Identify which cell holds the provided text, then report its (X, Y) central coordinate. 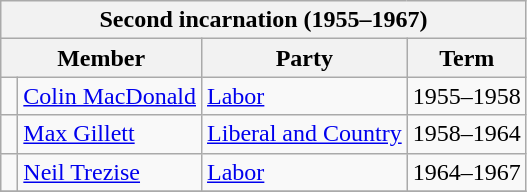
Max Gillett (110, 134)
Term (466, 58)
Neil Trezise (110, 172)
Colin MacDonald (110, 96)
1955–1958 (466, 96)
Party (305, 58)
1958–1964 (466, 134)
Second incarnation (1955–1967) (264, 20)
1964–1967 (466, 172)
Member (102, 58)
Liberal and Country (305, 134)
